Return (x, y) of the center of cell containing provided text 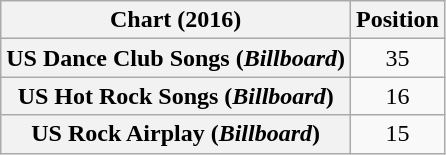
35 (398, 58)
Chart (2016) (176, 20)
Position (398, 20)
US Hot Rock Songs (Billboard) (176, 96)
US Rock Airplay (Billboard) (176, 134)
16 (398, 96)
15 (398, 134)
US Dance Club Songs (Billboard) (176, 58)
